Extract the [X, Y] coordinate from the center of the cell holding the provided text.  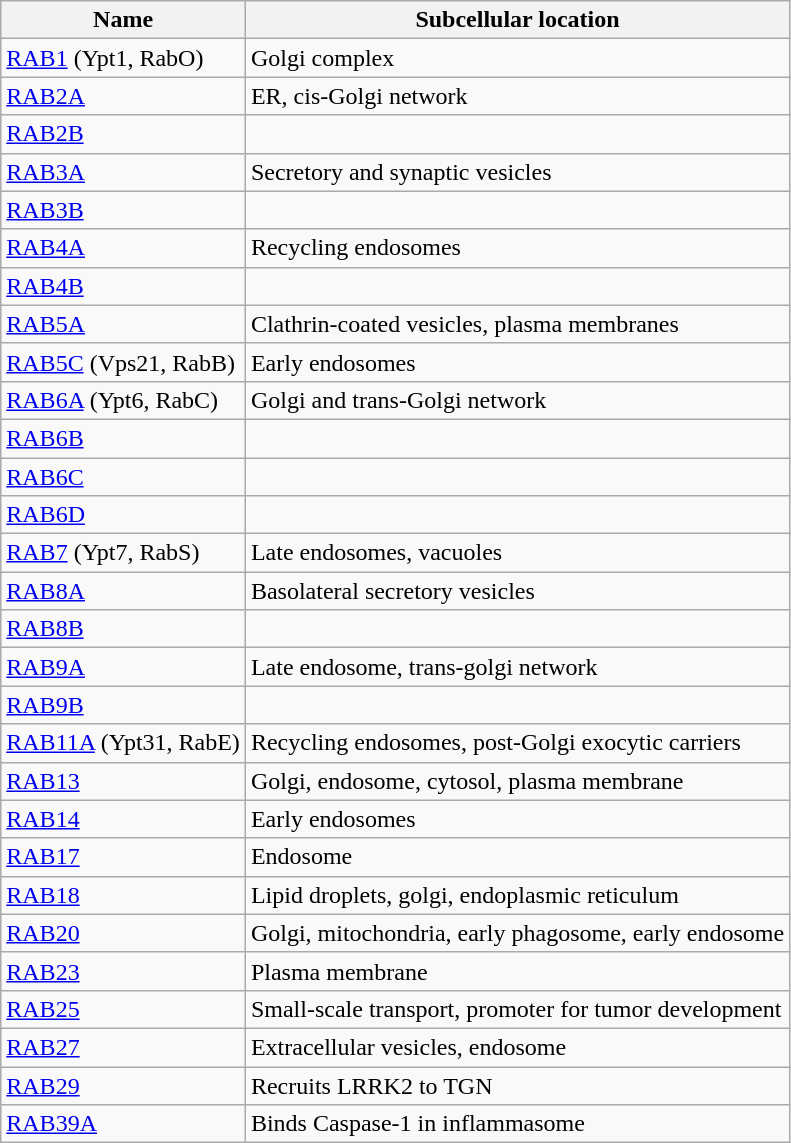
Late endosomes, vacuoles [517, 553]
Golgi and trans-Golgi network [517, 400]
ER, cis-Golgi network [517, 96]
RAB4A [124, 248]
RAB6D [124, 515]
Recycling endosomes [517, 248]
Subcellular location [517, 20]
RAB27 [124, 1047]
RAB6A (Ypt6, RabC) [124, 400]
RAB23 [124, 971]
RAB3B [124, 210]
RAB14 [124, 819]
Plasma membrane [517, 971]
Recycling endosomes, post-Golgi exocytic carriers [517, 743]
RAB4B [124, 286]
RAB9B [124, 705]
Golgi, mitochondria, early phagosome, early endosome [517, 933]
RAB3A [124, 172]
RAB5A [124, 324]
RAB2B [124, 134]
RAB8B [124, 629]
RAB9A [124, 667]
Secretory and synaptic vesicles [517, 172]
Extracellular vesicles, endosome [517, 1047]
RAB25 [124, 1009]
RAB17 [124, 857]
RAB5C (Vps21, RabB) [124, 362]
RAB6C [124, 477]
Golgi, endosome, cytosol, plasma membrane [517, 781]
Golgi complex [517, 58]
Lipid droplets, golgi, endoplasmic reticulum [517, 895]
Late endosome, trans-golgi network [517, 667]
RAB18 [124, 895]
RAB6B [124, 438]
RAB8A [124, 591]
RAB29 [124, 1085]
Small-scale transport, promoter for tumor development [517, 1009]
RAB2A [124, 96]
Binds Caspase-1 in inflammasome [517, 1124]
RAB11A (Ypt31, RabE) [124, 743]
Clathrin-coated vesicles, plasma membranes [517, 324]
RAB1 (Ypt1, RabO) [124, 58]
RAB39A [124, 1124]
Recruits LRRK2 to TGN [517, 1085]
RAB13 [124, 781]
RAB20 [124, 933]
Endosome [517, 857]
RAB7 (Ypt7, RabS) [124, 553]
Basolateral secretory vesicles [517, 591]
Name [124, 20]
